Search for the cell housing the specified text and yield its [x, y] center coordinate. 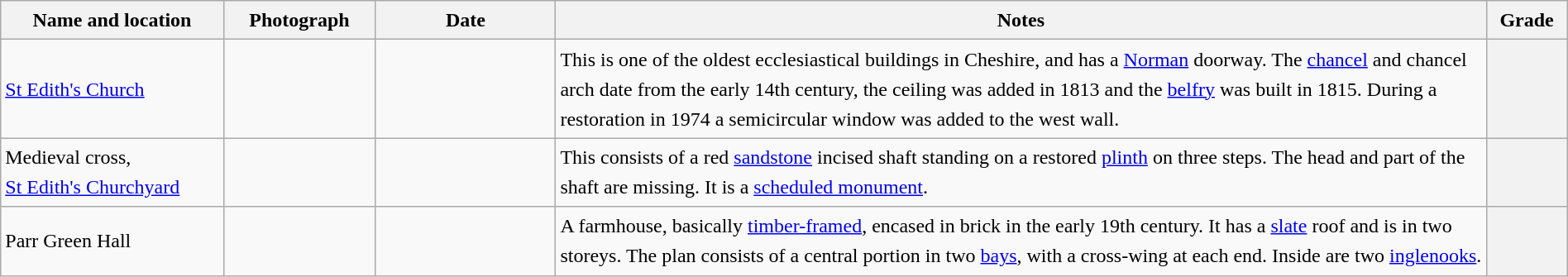
Grade [1527, 20]
Date [466, 20]
Parr Green Hall [112, 241]
Photograph [299, 20]
St Edith's Church [112, 89]
Name and location [112, 20]
Notes [1021, 20]
Medieval cross,St Edith's Churchyard [112, 172]
